Output the [x, y] coordinate of the center of the cell containing the given text.  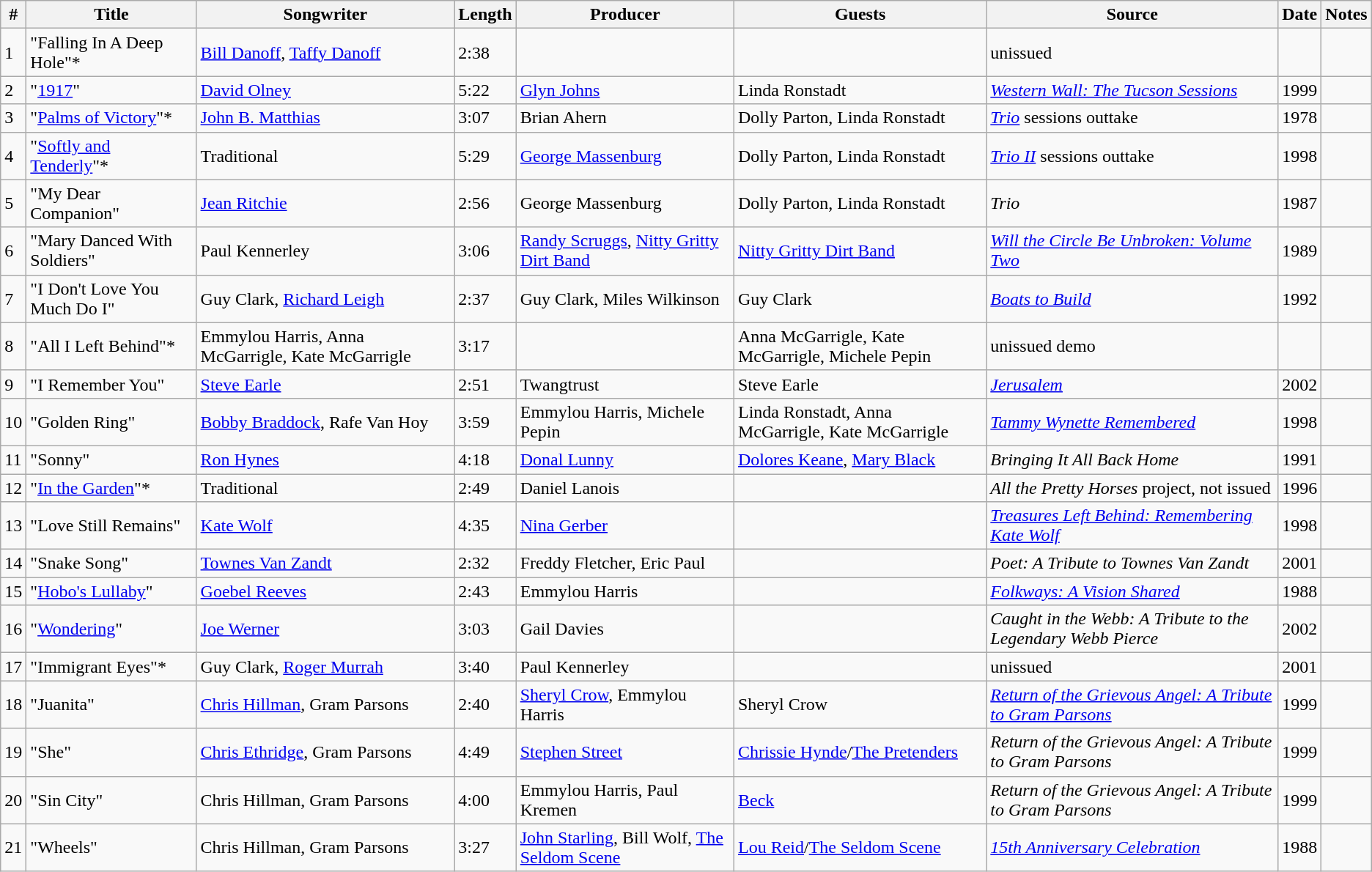
"Golden Ring" [111, 422]
1992 [1300, 299]
5 [13, 204]
5:22 [485, 90]
Sheryl Crow, Emmylou Harris [624, 705]
"My Dear Companion" [111, 204]
# [13, 15]
18 [13, 705]
John Starling, Bill Wolf, The Seldom Scene [624, 847]
unissued demo [1132, 346]
Will the Circle Be Unbroken: Volume Two [1132, 251]
Brian Ahern [624, 118]
Joe Werner [325, 629]
Guy Clark, Roger Murrah [325, 667]
"I Don't Love You Much Do I" [111, 299]
3:59 [485, 422]
"Mary Danced With Soldiers" [111, 251]
David Olney [325, 90]
3:03 [485, 629]
"All I Left Behind"* [111, 346]
Chrissie Hynde/The Pretenders [860, 752]
4:18 [485, 459]
"Wheels" [111, 847]
Nitty Gritty Dirt Band [860, 251]
15th Anniversary Celebration [1132, 847]
Guy Clark [860, 299]
4 [13, 155]
Dolores Keane, Mary Black [860, 459]
10 [13, 422]
17 [13, 667]
Anna McGarrigle, Kate McGarrigle, Michele Pepin [860, 346]
Freddy Fletcher, Eric Paul [624, 564]
Emmylou Harris [624, 591]
2:40 [485, 705]
"Snake Song" [111, 564]
Lou Reid/The Seldom Scene [860, 847]
Linda Ronstadt [860, 90]
"Sin City" [111, 800]
Bill Danoff, Taffy Danoff [325, 53]
5:29 [485, 155]
All the Pretty Horses project, not issued [1132, 487]
Daniel Lanois [624, 487]
Beck [860, 800]
21 [13, 847]
"Juanita" [111, 705]
3:07 [485, 118]
Gail Davies [624, 629]
Sheryl Crow [860, 705]
2:37 [485, 299]
"Wondering" [111, 629]
Stephen Street [624, 752]
4:35 [485, 526]
Date [1300, 15]
1989 [1300, 251]
2:49 [485, 487]
"Immigrant Eyes"* [111, 667]
Guy Clark, Richard Leigh [325, 299]
Glyn Johns [624, 90]
"1917" [111, 90]
Linda Ronstadt, Anna McGarrigle, Kate McGarrigle [860, 422]
Folkways: A Vision Shared [1132, 591]
Randy Scruggs, Nitty Gritty Dirt Band [624, 251]
1978 [1300, 118]
Donal Lunny [624, 459]
Nina Gerber [624, 526]
1 [13, 53]
"She" [111, 752]
2:32 [485, 564]
1991 [1300, 459]
3:17 [485, 346]
Poet: A Tribute to Townes Van Zandt [1132, 564]
Producer [624, 15]
1987 [1300, 204]
Goebel Reeves [325, 591]
2:56 [485, 204]
8 [13, 346]
11 [13, 459]
2:38 [485, 53]
Ron Hynes [325, 459]
19 [13, 752]
"Love Still Remains" [111, 526]
Chris Ethridge, Gram Parsons [325, 752]
Notes [1346, 15]
3:40 [485, 667]
2:43 [485, 591]
1996 [1300, 487]
Emmylou Harris, Paul Kremen [624, 800]
Length [485, 15]
Jean Ritchie [325, 204]
"In the Garden"* [111, 487]
"Hobo's Lullaby" [111, 591]
Bringing It All Back Home [1132, 459]
Trio II sessions outtake [1132, 155]
"Sonny" [111, 459]
6 [13, 251]
Townes Van Zandt [325, 564]
"Falling In A Deep Hole"* [111, 53]
Title [111, 15]
Tammy Wynette Remembered [1132, 422]
20 [13, 800]
3:27 [485, 847]
16 [13, 629]
9 [13, 384]
Bobby Braddock, Rafe Van Hoy [325, 422]
15 [13, 591]
12 [13, 487]
Emmylou Harris, Anna McGarrigle, Kate McGarrigle [325, 346]
Trio sessions outtake [1132, 118]
7 [13, 299]
2:51 [485, 384]
"Palms of Victory"* [111, 118]
Kate Wolf [325, 526]
14 [13, 564]
4:00 [485, 800]
John B. Matthias [325, 118]
Boats to Build [1132, 299]
Guests [860, 15]
2 [13, 90]
Western Wall: The Tucson Sessions [1132, 90]
3 [13, 118]
Songwriter [325, 15]
Source [1132, 15]
Treasures Left Behind: Remembering Kate Wolf [1132, 526]
"I Remember You" [111, 384]
13 [13, 526]
Emmylou Harris, Michele Pepin [624, 422]
Jerusalem [1132, 384]
3:06 [485, 251]
"Softly and Tenderly"* [111, 155]
Twangtrust [624, 384]
Trio [1132, 204]
Caught in the Webb: A Tribute to the Legendary Webb Pierce [1132, 629]
Guy Clark, Miles Wilkinson [624, 299]
4:49 [485, 752]
